Search for the cell housing the specified text and yield its (x, y) center coordinate. 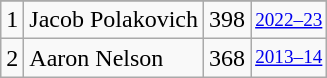
398 (228, 20)
2013–14 (289, 58)
2 (12, 58)
Aaron Nelson (114, 58)
1 (12, 20)
2022–23 (289, 20)
368 (228, 58)
Jacob Polakovich (114, 20)
